Identify which cell holds the provided text, then report its (X, Y) central coordinate. 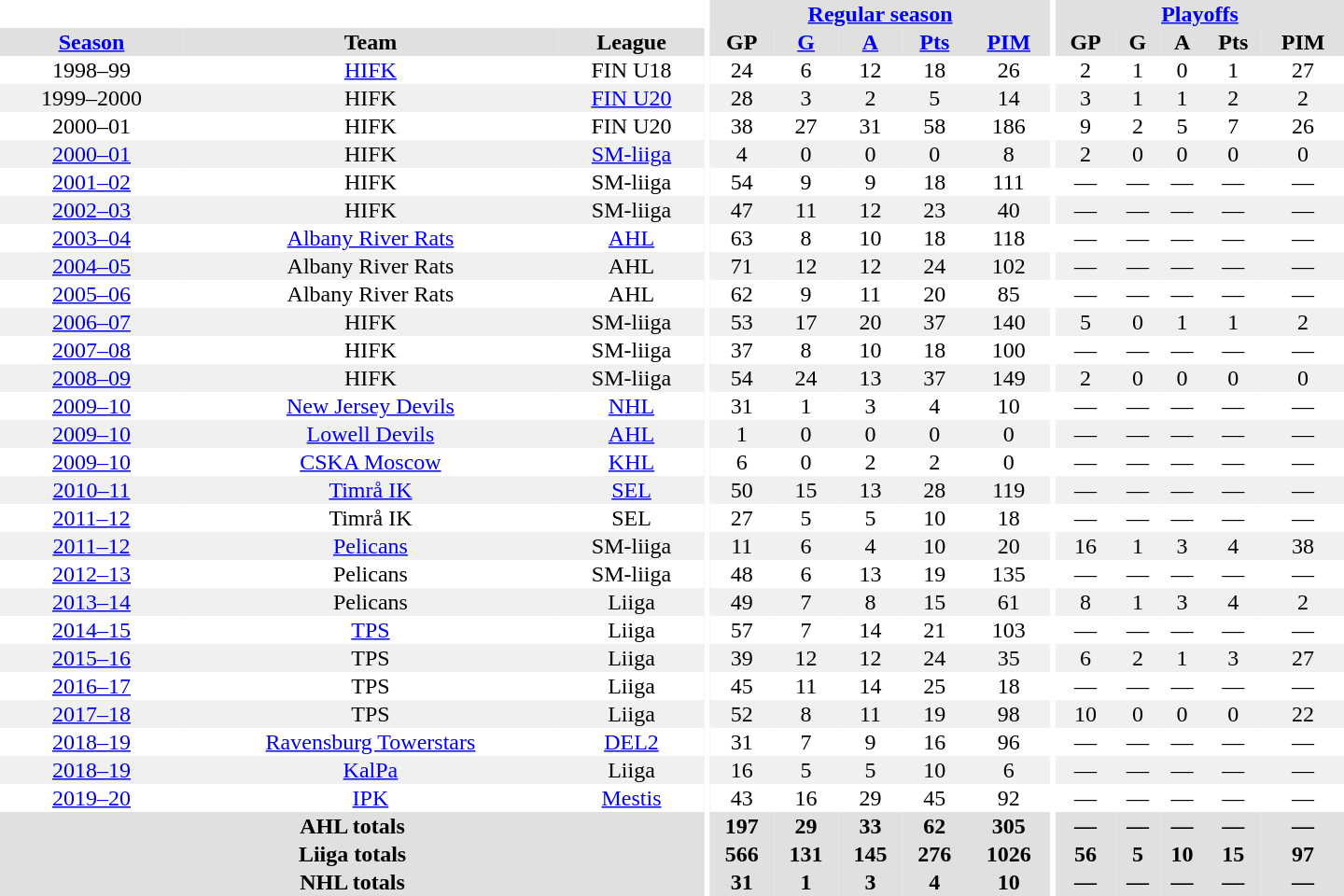
103 (1009, 630)
2004–05 (91, 266)
17 (806, 322)
DEL2 (631, 742)
39 (741, 658)
63 (741, 238)
Lowell Devils (371, 434)
1026 (1009, 854)
NHL (631, 406)
186 (1009, 126)
AHL totals (353, 826)
IPK (371, 798)
New Jersey Devils (371, 406)
23 (935, 210)
566 (741, 854)
1999–2000 (91, 98)
118 (1009, 238)
96 (1009, 742)
FIN U18 (631, 70)
2013–14 (91, 602)
Liiga totals (353, 854)
197 (741, 826)
Playoffs (1200, 14)
22 (1303, 714)
CSKA Moscow (371, 462)
League (631, 42)
276 (935, 854)
2007–08 (91, 350)
NHL totals (353, 882)
Ravensburg Towerstars (371, 742)
Regular season (879, 14)
145 (870, 854)
Team (371, 42)
2017–18 (91, 714)
2008–09 (91, 378)
135 (1009, 574)
Season (91, 42)
Mestis (631, 798)
25 (935, 686)
111 (1009, 182)
131 (806, 854)
102 (1009, 266)
33 (870, 826)
KHL (631, 462)
53 (741, 322)
56 (1085, 854)
149 (1009, 378)
2002–03 (91, 210)
58 (935, 126)
57 (741, 630)
48 (741, 574)
50 (741, 490)
71 (741, 266)
305 (1009, 826)
2006–07 (91, 322)
49 (741, 602)
140 (1009, 322)
2001–02 (91, 182)
100 (1009, 350)
2016–17 (91, 686)
2005–06 (91, 294)
2014–15 (91, 630)
2012–13 (91, 574)
98 (1009, 714)
2015–16 (91, 658)
52 (741, 714)
35 (1009, 658)
43 (741, 798)
85 (1009, 294)
40 (1009, 210)
119 (1009, 490)
2003–04 (91, 238)
2019–20 (91, 798)
2010–11 (91, 490)
97 (1303, 854)
92 (1009, 798)
61 (1009, 602)
1998–99 (91, 70)
KalPa (371, 770)
21 (935, 630)
47 (741, 210)
